Find where the given text appears and provide that cell's center as (X, Y) coordinate. 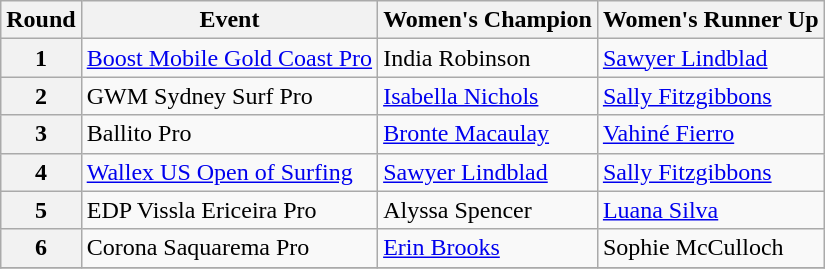
Bronte Macaulay (488, 134)
Round (41, 20)
Vahiné Fierro (710, 134)
2 (41, 96)
Wallex US Open of Surfing (229, 172)
Event (229, 20)
Luana Silva (710, 210)
3 (41, 134)
Women's Runner Up (710, 20)
4 (41, 172)
Corona Saquarema Pro (229, 248)
Alyssa Spencer (488, 210)
1 (41, 58)
GWM Sydney Surf Pro (229, 96)
Erin Brooks (488, 248)
Sophie McCulloch (710, 248)
India Robinson (488, 58)
Women's Champion (488, 20)
Ballito Pro (229, 134)
6 (41, 248)
Boost Mobile Gold Coast Pro (229, 58)
EDP Vissla Ericeira Pro (229, 210)
5 (41, 210)
Isabella Nichols (488, 96)
